Detect which cell encompasses the target text, then output its (x, y) center coordinate. 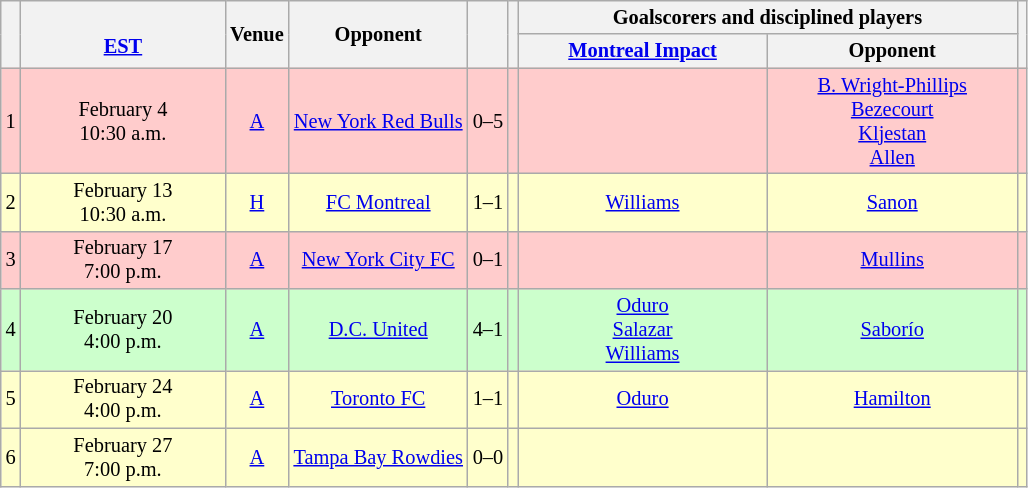
0–1 (488, 260)
Goalscorers and disciplined players (768, 17)
Mullins (892, 260)
0–0 (488, 457)
B. Wright-Phillips Bezecourt Kljestan Allen (892, 121)
6 (11, 457)
Sanon (892, 202)
D.C. United (378, 330)
Oduro (643, 399)
Hamilton (892, 399)
Toronto FC (378, 399)
FC Montreal (378, 202)
Venue (256, 34)
Williams (643, 202)
Saborío (892, 330)
February 277:00 p.m. (124, 457)
February 1310:30 a.m. (124, 202)
4 (11, 330)
February 244:00 p.m. (124, 399)
New York City FC (378, 260)
4–1 (488, 330)
February 177:00 p.m. (124, 260)
February 204:00 p.m. (124, 330)
0–5 (488, 121)
3 (11, 260)
February 410:30 a.m. (124, 121)
5 (11, 399)
H (256, 202)
1 (11, 121)
2 (11, 202)
EST (124, 34)
Tampa Bay Rowdies (378, 457)
Oduro Salazar Williams (643, 330)
Montreal Impact (643, 51)
New York Red Bulls (378, 121)
